Return [X, Y] of the center of cell containing provided text 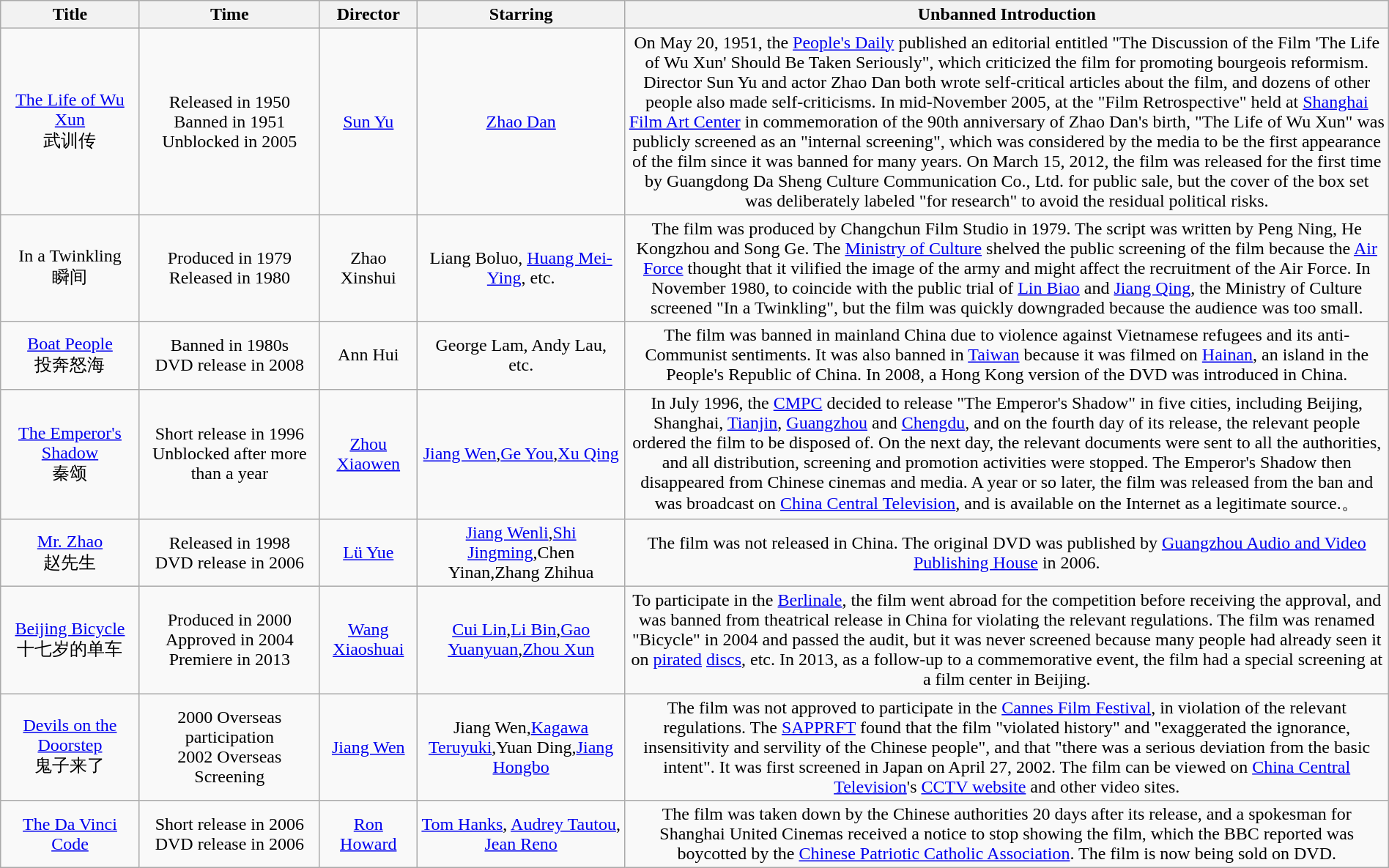
Ann Hui [368, 355]
The film was not released in China. The original DVD was published by Guangzhou Audio and Video Publishing House in 2006. [1007, 553]
Devils on the Doorstep鬼子来了 [70, 747]
Jiang Wen [368, 747]
Lü Yue [368, 553]
Sun Yu [368, 122]
Released in 1998DVD release in 2006 [229, 553]
Produced in 1979Released in 1980 [229, 268]
Tom Hanks, Audrey Tautou, Jean Reno [521, 834]
The Da Vinci Code [70, 834]
Short release in 1996Unblocked after more than a year [229, 454]
Wang Xiaoshuai [368, 640]
Title [70, 15]
2000 Overseas participation2002 Overseas Screening [229, 747]
In a Twinkling瞬间 [70, 268]
Director [368, 15]
Unbanned Introduction [1007, 15]
Zhao Xinshui [368, 268]
Banned in 1980sDVD release in 2008 [229, 355]
Liang Boluo, Huang Mei-Ying, etc. [521, 268]
Cui Lin,Li Bin,Gao Yuanyuan,Zhou Xun [521, 640]
Released in 1950Banned in 1951Unblocked in 2005 [229, 122]
Jiang Wen,Ge You,Xu Qing [521, 454]
Starring [521, 15]
Short release in 2006DVD release in 2006 [229, 834]
Beijing Bicycle十七岁的单车 [70, 640]
The Emperor's Shadow秦颂 [70, 454]
Boat People投奔怒海 [70, 355]
Produced in 2000Approved in 2004Premiere in 2013 [229, 640]
Zhou Xiaowen [368, 454]
Jiang Wenli,Shi Jingming,Chen Yinan,Zhang Zhihua [521, 553]
Ron Howard [368, 834]
The Life of Wu Xun武训传 [70, 122]
Time [229, 15]
Mr. Zhao赵先生 [70, 553]
George Lam, Andy Lau, etc. [521, 355]
Zhao Dan [521, 122]
Jiang Wen,Kagawa Teruyuki,Yuan Ding,Jiang Hongbo [521, 747]
